Capture the cell that displays the provided text and extract its [X, Y] central coordinate. 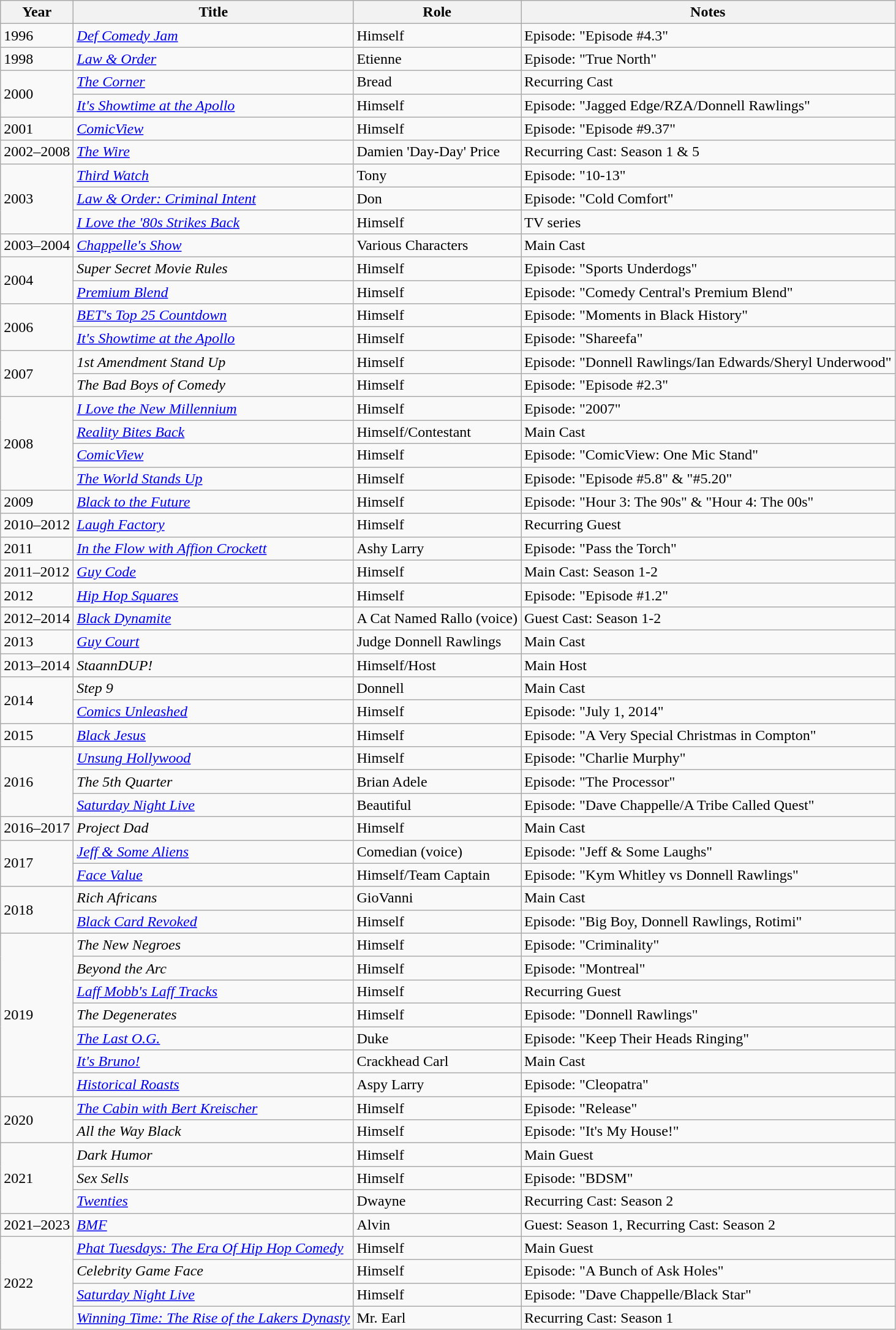
Winning Time: The Rise of the Lakers Dynasty [213, 1318]
2015 [37, 735]
Laff Mobb's Laff Tracks [213, 991]
Third Watch [213, 175]
Episode: "Keep Their Heads Ringing" [708, 1038]
Episode: "A Bunch of Ask Holes" [708, 1271]
It's Bruno! [213, 1062]
2011–2012 [37, 572]
The Wire [213, 152]
Episode: "Cold Comfort" [708, 198]
Brian Adele [437, 782]
Episode: "Dave Chappelle/A Tribe Called Quest" [708, 805]
Himself/Contestant [437, 432]
Comics Unleashed [213, 712]
Hip Hop Squares [213, 595]
Phat Tuesdays: The Era Of Hip Hop Comedy [213, 1248]
Episode: "Release" [708, 1108]
Rich Africans [213, 898]
BMF [213, 1225]
2001 [37, 129]
Tony [437, 175]
Etienne [437, 59]
Project Dad [213, 828]
2012 [37, 595]
Episode: "Donnell Rawlings/Ian Edwards/Sheryl Underwood" [708, 362]
Damien 'Day-Day' Price [437, 152]
Black Jesus [213, 735]
Twenties [213, 1201]
Episode: "Big Boy, Donnell Rawlings, Rotimi" [708, 921]
Episode: "True North" [708, 59]
The New Negroes [213, 945]
Duke [437, 1038]
BET's Top 25 Countdown [213, 315]
2004 [37, 280]
Episode: "BDSM" [708, 1178]
Episode: "Shareefa" [708, 339]
The Degenerates [213, 1015]
The 5th Quarter [213, 782]
TV series [708, 222]
2012–2014 [37, 618]
1st Amendment Stand Up [213, 362]
Episode: "Montreal" [708, 968]
Himself/Team Captain [437, 875]
GioVanni [437, 898]
2011 [37, 548]
All the Way Black [213, 1132]
Step 9 [213, 689]
Episode: "July 1, 2014" [708, 712]
Himself/Host [437, 665]
Episode: "Hour 3: The 90s" & "Hour 4: The 00s" [708, 502]
The Last O.G. [213, 1038]
2010–2012 [37, 525]
Historical Roasts [213, 1085]
Premium Blend [213, 292]
Recurring Cast: Season 2 [708, 1201]
2017 [37, 863]
2016 [37, 782]
Recurring Cast: Season 1 [708, 1318]
Black Card Revoked [213, 921]
Episode: "Charlie Murphy" [708, 758]
Beyond the Arc [213, 968]
2018 [37, 910]
Aspy Larry [437, 1085]
Title [213, 12]
Ashy Larry [437, 548]
Guy Court [213, 641]
Laugh Factory [213, 525]
Episode: "Sports Underdogs" [708, 268]
2021 [37, 1178]
Jeff & Some Aliens [213, 852]
Recurring Cast [708, 82]
Main Host [708, 665]
Role [437, 12]
Bread [437, 82]
Guest Cast: Season 1-2 [708, 618]
Judge Donnell Rawlings [437, 641]
2016–2017 [37, 828]
2019 [37, 1015]
Super Secret Movie Rules [213, 268]
Year [37, 12]
1998 [37, 59]
2003 [37, 198]
The Corner [213, 82]
Don [437, 198]
Episode: "It's My House!" [708, 1132]
Episode: "Episode #2.3" [708, 385]
Episode: "Kym Whitley vs Donnell Rawlings" [708, 875]
Notes [708, 12]
Episode: "Episode #5.8" & "#5.20" [708, 478]
Celebrity Game Face [213, 1271]
2003–2004 [37, 245]
2021–2023 [37, 1225]
Episode: "Episode #4.3" [708, 36]
2006 [37, 327]
Black Dynamite [213, 618]
Episode: "Dave Chappelle/Black Star" [708, 1294]
Episode: "2007" [708, 409]
StaannDUP! [213, 665]
Law & Order [213, 59]
Episode: "Moments in Black History" [708, 315]
Face Value [213, 875]
Episode: "10-13" [708, 175]
1996 [37, 36]
2008 [37, 444]
The Cabin with Bert Kreischer [213, 1108]
Episode: "Jagged Edge/RZA/Donnell Rawlings" [708, 105]
2014 [37, 700]
Dwayne [437, 1201]
2000 [37, 94]
Guest: Season 1, Recurring Cast: Season 2 [708, 1225]
Guy Code [213, 572]
Beautiful [437, 805]
2007 [37, 374]
2002–2008 [37, 152]
Alvin [437, 1225]
Various Characters [437, 245]
Episode: "Donnell Rawlings" [708, 1015]
Episode: "Criminality" [708, 945]
Episode: "Cleopatra" [708, 1085]
Episode: "ComicView: One Mic Stand" [708, 455]
Mr. Earl [437, 1318]
Donnell [437, 689]
Episode: "Episode #9.37" [708, 129]
Unsung Hollywood [213, 758]
2022 [37, 1283]
The World Stands Up [213, 478]
Crackhead Carl [437, 1062]
Comedian (voice) [437, 852]
Black to the Future [213, 502]
Chappelle's Show [213, 245]
Episode: "Pass the Torch" [708, 548]
Dark Humor [213, 1155]
A Cat Named Rallo (voice) [437, 618]
Recurring Cast: Season 1 & 5 [708, 152]
2013 [37, 641]
2009 [37, 502]
Sex Sells [213, 1178]
2013–2014 [37, 665]
Reality Bites Back [213, 432]
Law & Order: Criminal Intent [213, 198]
Episode: "Comedy Central's Premium Blend" [708, 292]
Episode: "Jeff & Some Laughs" [708, 852]
Episode: "The Processor" [708, 782]
Def Comedy Jam [213, 36]
In the Flow with Affion Crockett [213, 548]
Main Cast: Season 1-2 [708, 572]
I Love the New Millennium [213, 409]
The Bad Boys of Comedy [213, 385]
2020 [37, 1120]
I Love the '80s Strikes Back [213, 222]
Episode: "Episode #1.2" [708, 595]
Episode: "A Very Special Christmas in Compton" [708, 735]
